Return the [X, Y] coordinate for the center point of the cell that contains the specified text.  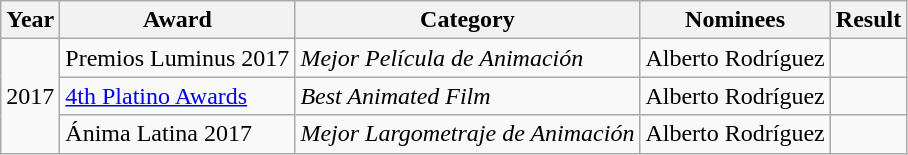
Premios Luminus 2017 [178, 58]
Ánima Latina 2017 [178, 134]
Mejor Largometraje de Animación [468, 134]
Year [30, 20]
4th Platino Awards [178, 96]
Best Animated Film [468, 96]
Mejor Película de Animación [468, 58]
2017 [30, 96]
Category [468, 20]
Award [178, 20]
Nominees [735, 20]
Result [868, 20]
